For the text-containing cell, return its midpoint in (x, y) coordinate format. 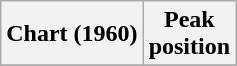
Chart (1960) (72, 34)
Peakposition (189, 34)
